From the cell containing the given text, extract its center point as (x, y) coordinate. 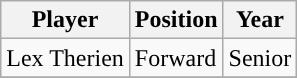
Senior (260, 58)
Forward (176, 58)
Year (260, 20)
Position (176, 20)
Lex Therien (66, 58)
Player (66, 20)
